Scan for the cell matching the given text and deliver its (x, y) coordinate at center. 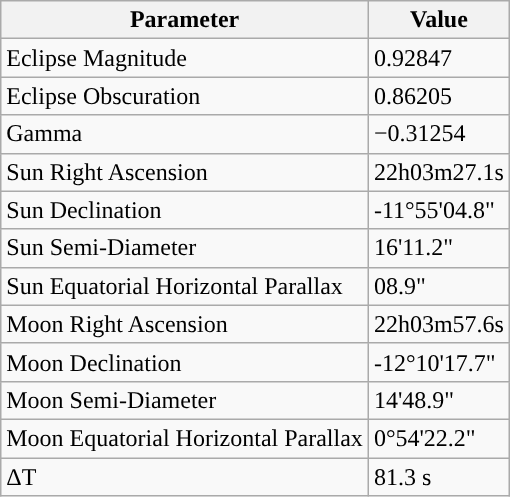
Sun Equatorial Horizontal Parallax (185, 286)
Moon Declination (185, 362)
Sun Declination (185, 210)
0.92847 (438, 58)
Sun Semi-Diameter (185, 248)
Eclipse Magnitude (185, 58)
Sun Right Ascension (185, 172)
0°54'22.2" (438, 438)
Parameter (185, 20)
14'48.9" (438, 400)
16'11.2" (438, 248)
Eclipse Obscuration (185, 96)
Gamma (185, 134)
08.9" (438, 286)
Moon Right Ascension (185, 324)
ΔT (185, 477)
22h03m57.6s (438, 324)
−0.31254 (438, 134)
81.3 s (438, 477)
22h03m27.1s (438, 172)
Moon Equatorial Horizontal Parallax (185, 438)
-12°10'17.7" (438, 362)
-11°55'04.8" (438, 210)
Value (438, 20)
0.86205 (438, 96)
Moon Semi-Diameter (185, 400)
